Find where the given text appears and provide that cell's center as [x, y] coordinate. 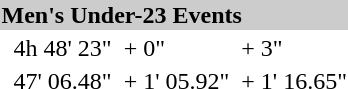
4h 48' 23" [62, 48]
Men's Under-23 Events [174, 15]
+ 0" [176, 48]
